From the cell containing the given text, extract its center point as [x, y] coordinate. 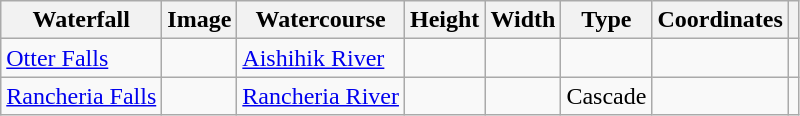
Waterfall [82, 20]
Height [444, 20]
Type [606, 20]
Watercourse [321, 20]
Cascade [606, 96]
Width [523, 20]
Otter Falls [82, 58]
Rancheria River [321, 96]
Coordinates [720, 20]
Rancheria Falls [82, 96]
Aishihik River [321, 58]
Image [200, 20]
